Pinpoint the cell where the given text exists, returning its (x, y) midpoint coordinate. 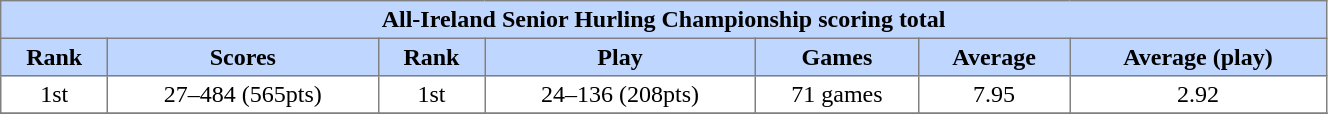
Average (play) (1198, 57)
71 games (836, 95)
All-Ireland Senior Hurling Championship scoring total (664, 20)
24–136 (208pts) (620, 95)
2.92 (1198, 95)
Scores (243, 57)
7.95 (994, 95)
Average (994, 57)
27–484 (565pts) (243, 95)
Play (620, 57)
Games (836, 57)
